Detect which cell encompasses the target text, then output its (X, Y) center coordinate. 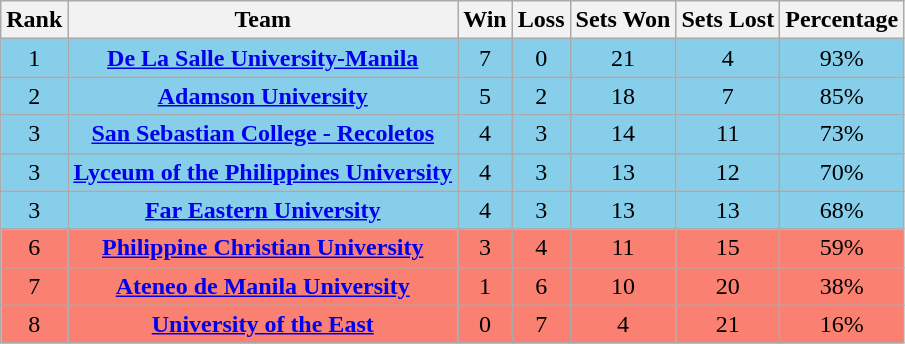
Percentage (842, 20)
8 (34, 324)
5 (486, 96)
59% (842, 248)
Ateneo de Manila University (263, 286)
Loss (541, 20)
Philippine Christian University (263, 248)
De La Salle University-Manila (263, 58)
Sets Lost (728, 20)
14 (623, 134)
Adamson University (263, 96)
38% (842, 286)
Lyceum of the Philippines University (263, 172)
Sets Won (623, 20)
San Sebastian College - Recoletos (263, 134)
University of the East (263, 324)
15 (728, 248)
10 (623, 286)
16% (842, 324)
93% (842, 58)
Win (486, 20)
Rank (34, 20)
73% (842, 134)
20 (728, 286)
18 (623, 96)
Far Eastern University (263, 210)
85% (842, 96)
70% (842, 172)
68% (842, 210)
12 (728, 172)
Team (263, 20)
